Identify which cell holds the provided text, then report its [X, Y] central coordinate. 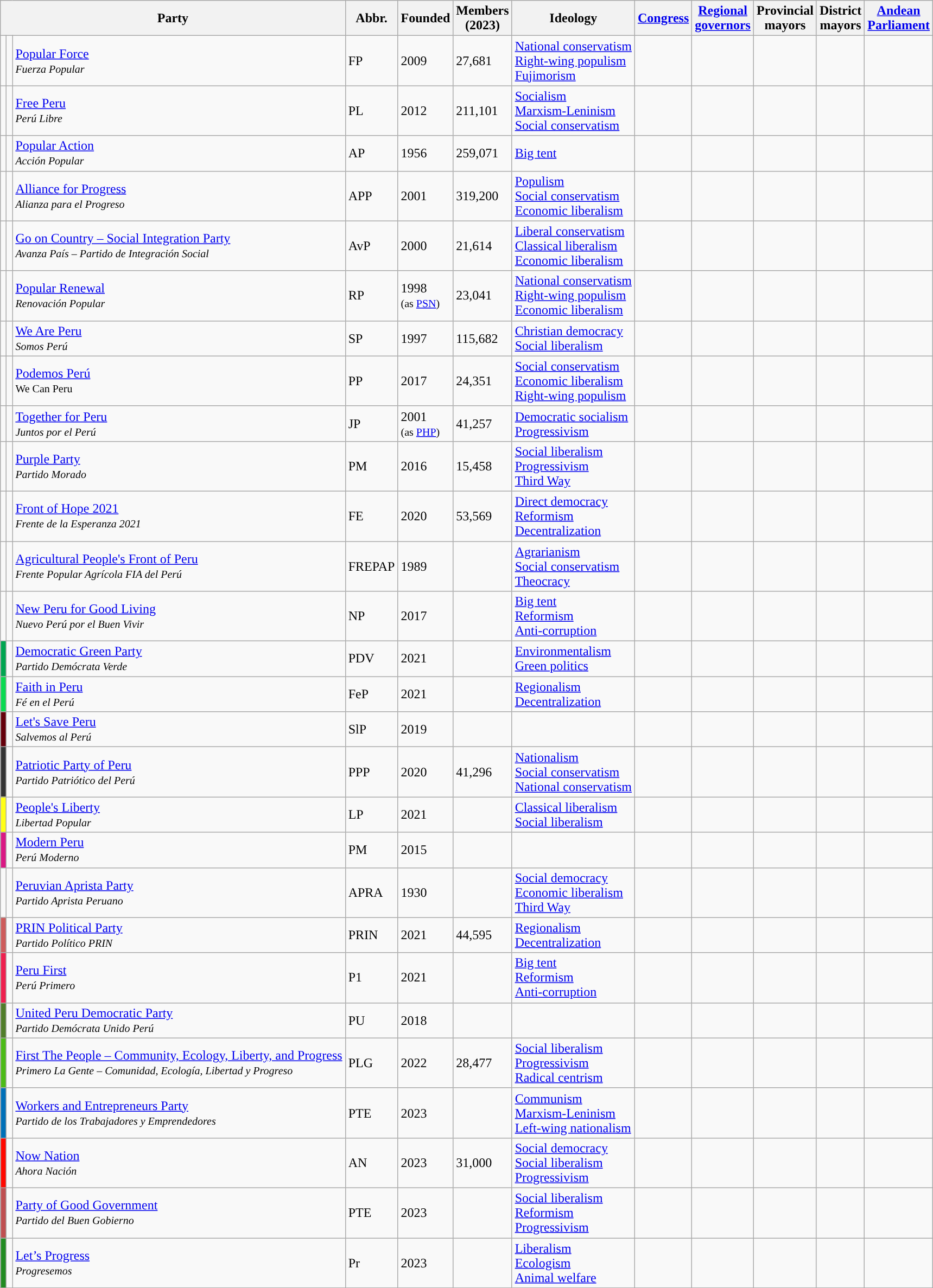
Christian democracySocial liberalism [573, 339]
Go on Country – Social Integration PartyAvanza País – Partido de Integración Social [179, 246]
NP [371, 616]
Party of Good GovernmentPartido del Buen Gobierno [179, 1213]
Workers and Entrepreneurs PartyPartido de los Trabajadores y Emprendedores [179, 1113]
Front of Hope 2021Frente de la Esperanza 2021 [179, 516]
LiberalismEcologismAnimal welfare [573, 1263]
2001(as PHP) [426, 423]
JP [371, 423]
53,569 [483, 516]
44,595 [483, 935]
SlP [371, 729]
Founded [426, 18]
PDV [371, 659]
AvP [371, 246]
PP [371, 381]
Democratic Green PartyPartido Demócrata Verde [179, 659]
1956 [426, 153]
31,000 [483, 1163]
PL [371, 111]
FP [371, 61]
2019 [426, 729]
SocialismMarxism-LeninismSocial conservatism [573, 111]
APP [371, 196]
2022 [426, 1063]
Popular ActionAcción Popular [179, 153]
New Peru for Good LivingNuevo Perú por el Buen Vivir [179, 616]
Social conservatismEconomic liberalismRight-wing populism [573, 381]
Classical liberalismSocial liberalism [573, 815]
259,071 [483, 153]
2015 [426, 850]
Popular ForceFuerza Popular [179, 61]
Let's Save PeruSalvemos al Perú [179, 729]
Congress [663, 18]
FE [371, 516]
1989 [426, 566]
Free PeruPerú Libre [179, 111]
Democratic socialismProgressivism [573, 423]
APRA [371, 892]
National conservatismRight-wing populismEconomic liberalism [573, 296]
FREPAP [371, 566]
First The People – Community, Ecology, Liberty, and ProgressPrimero La Gente – Comunidad, Ecología, Libertad y Progreso [179, 1063]
People's LibertyLibertad Popular [179, 815]
Patriotic Party of PeruPartido Patriótico del Perú [179, 772]
Social liberalismReformismProgressivism [573, 1213]
2001 [426, 196]
Now NationAhora Nación [179, 1163]
1930 [426, 892]
PLG [371, 1063]
Alliance for ProgressAlianza para el Progreso [179, 196]
Together for PeruJuntos por el Perú [179, 423]
EnvironmentalismGreen politics [573, 659]
PPP [371, 772]
Let’s ProgressProgresemos [179, 1263]
Big tent [573, 153]
2009 [426, 61]
PU [371, 1020]
CommunismMarxism-LeninismLeft-wing nationalism [573, 1113]
Faith in PeruFé en el Perú [179, 694]
Pr [371, 1263]
AgrarianismSocial conservatismTheocracy [573, 566]
21,614 [483, 246]
Agricultural People's Front of PeruFrente Popular Agrícola FIA del Perú [179, 566]
41,296 [483, 772]
AN [371, 1163]
2018 [426, 1020]
Party [173, 18]
28,477 [483, 1063]
PRIN Political PartyPartido Político PRIN [179, 935]
2012 [426, 111]
Ideology [573, 18]
AP [371, 153]
Districtmayors [840, 18]
Provincialmayors [785, 18]
2016 [426, 466]
Purple PartyPartido Morado [179, 466]
RP [371, 296]
319,200 [483, 196]
Members(2023) [483, 18]
Modern PeruPerú Moderno [179, 850]
15,458 [483, 466]
We Are PeruSomos Perú [179, 339]
NationalismSocial conservatismNational conservatism [573, 772]
United Peru Democratic PartyPartido Demócrata Unido Perú [179, 1020]
Liberal conservatismClassical liberalismEconomic liberalism [573, 246]
Abbr. [371, 18]
AndeanParliament [899, 18]
Peru FirstPerú Primero [179, 978]
1997 [426, 339]
27,681 [483, 61]
PopulismSocial conservatismEconomic liberalism [573, 196]
Social democracySocial liberalismProgressivism [573, 1163]
National conservatismRight-wing populismFujimorism [573, 61]
Regionalgovernors [723, 18]
SP [371, 339]
Social democracyEconomic liberalismThird Way [573, 892]
211,101 [483, 111]
FeP [371, 694]
Popular RenewalRenovación Popular [179, 296]
2000 [426, 246]
1998(as PSN) [426, 296]
PRIN [371, 935]
LP [371, 815]
Peruvian Aprista PartyPartido Aprista Peruano [179, 892]
P1 [371, 978]
23,041 [483, 296]
41,257 [483, 423]
Social liberalismProgressivismThird Way [573, 466]
24,351 [483, 381]
115,682 [483, 339]
Social liberalismProgressivismRadical centrism [573, 1063]
Direct democracyReformismDecentralization [573, 516]
Podemos PerúWe Can Peru [179, 381]
